Return the [x, y] coordinate for the center point of the cell that contains the specified text.  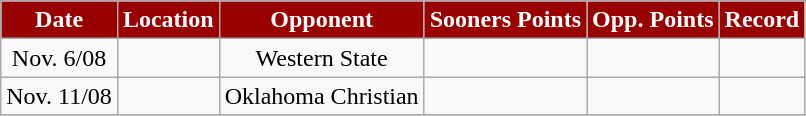
Nov. 6/08 [60, 58]
Opponent [322, 20]
Date [60, 20]
Oklahoma Christian [322, 96]
Western State [322, 58]
Opp. Points [653, 20]
Location [168, 20]
Record [762, 20]
Nov. 11/08 [60, 96]
Sooners Points [505, 20]
